For the text-containing cell, return its midpoint in (X, Y) coordinate format. 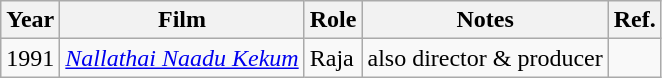
Ref. (634, 20)
Raja (333, 58)
Year (30, 20)
Nallathai Naadu Kekum (182, 58)
also director & producer (485, 58)
Film (182, 20)
1991 (30, 58)
Notes (485, 20)
Role (333, 20)
